Provide the [x, y] coordinate of the cell's center where the given text is located.  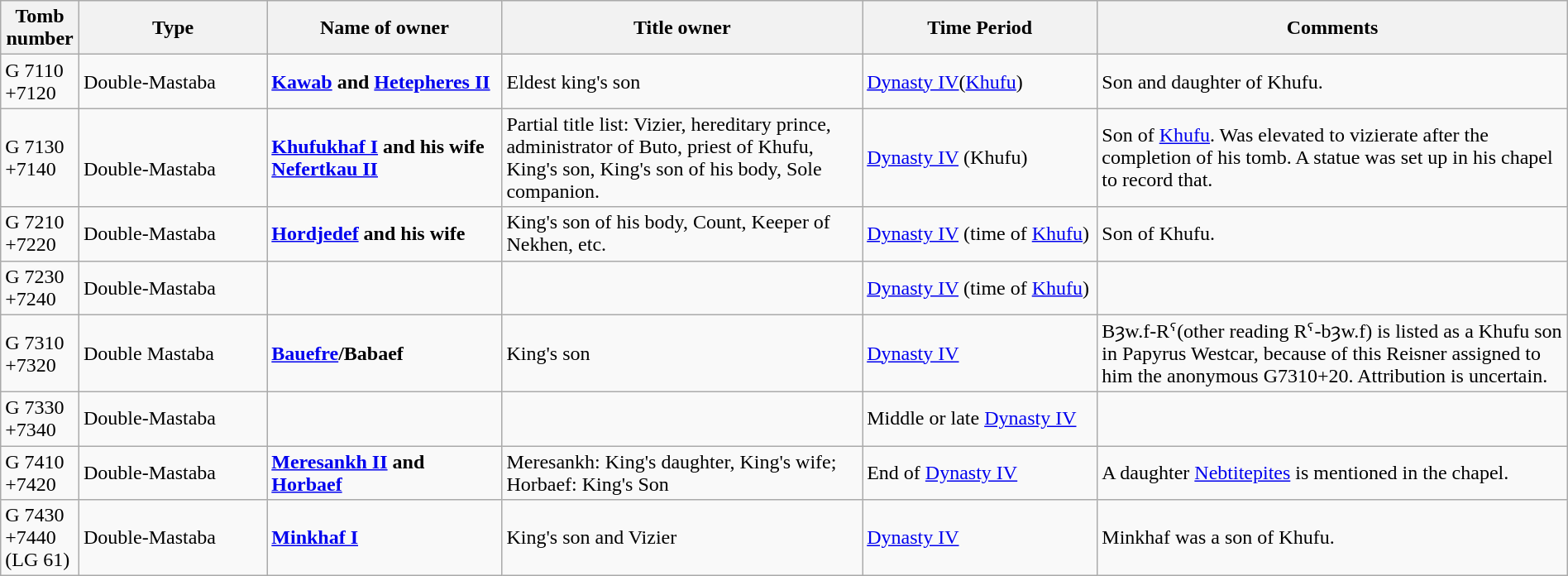
Hordjedef and his wife [385, 233]
A daughter Nebtitepites is mentioned in the chapel. [1332, 473]
Son of Khufu. Was elevated to vizierate after the completion of his tomb. A statue was set up in his chapel to record that. [1332, 157]
G 7430 +7440 (LG 61) [40, 538]
King's son [682, 353]
Eldest king's son [682, 81]
Meresankh: King's daughter, King's wife; Horbaef: King's Son [682, 473]
Tomb number [40, 28]
G 7330 +7340 [40, 419]
Bauefre/Babaef [385, 353]
Comments [1332, 28]
Khufukhaf I and his wife Nefertkau II [385, 157]
Minkhaf was a son of Khufu. [1332, 538]
G 7230 +7240 [40, 288]
Partial title list: Vizier, hereditary prince, administrator of Buto, priest of Khufu, King's son, King's son of his body, Sole companion. [682, 157]
G 7110 +7120 [40, 81]
Son of Khufu. [1332, 233]
G 7130 +7140 [40, 157]
G 7210 +7220 [40, 233]
Middle or late Dynasty IV [980, 419]
Time Period [980, 28]
King's son of his body, Count, Keeper of Nekhen, etc. [682, 233]
Kawab and Hetepheres II [385, 81]
Type [172, 28]
Son and daughter of Khufu. [1332, 81]
Title owner [682, 28]
Dynasty IV (Khufu) [980, 157]
Meresankh II and Horbaef [385, 473]
Dynasty IV(Khufu) [980, 81]
Minkhaf I [385, 538]
G 7310 +7320 [40, 353]
Double Mastaba [172, 353]
Name of owner [385, 28]
End of Dynasty IV [980, 473]
G 7410 +7420 [40, 473]
King's son and Vizier [682, 538]
